Pinpoint the cell where the given text exists, returning its (x, y) midpoint coordinate. 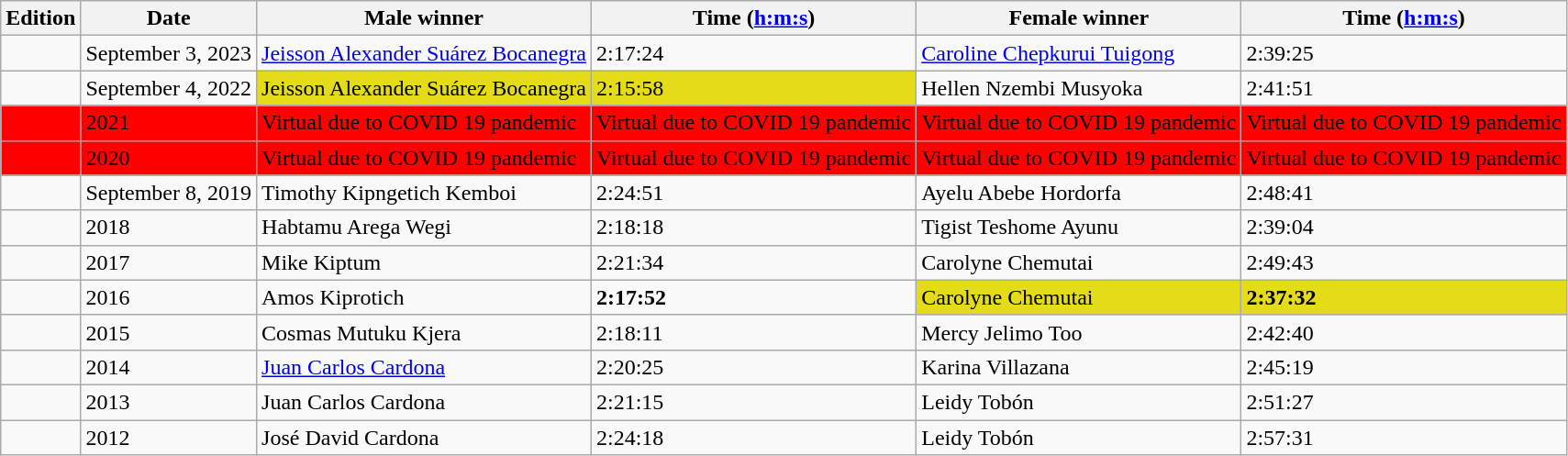
2:39:25 (1404, 53)
2013 (169, 402)
Hellen Nzembi Musyoka (1079, 88)
Amos Kiprotich (424, 297)
2:21:34 (753, 262)
2014 (169, 367)
Mercy Jelimo Too (1079, 332)
2:39:04 (1404, 228)
Tigist Teshome Ayunu (1079, 228)
2:24:51 (753, 193)
2:18:11 (753, 332)
José David Cardona (424, 438)
September 8, 2019 (169, 193)
2:17:52 (753, 297)
Cosmas Mutuku Kjera (424, 332)
2:18:18 (753, 228)
2:48:41 (1404, 193)
2:45:19 (1404, 367)
Caroline Chepkurui Tuigong (1079, 53)
Female winner (1079, 18)
2:17:24 (753, 53)
2:24:18 (753, 438)
2:20:25 (753, 367)
2:49:43 (1404, 262)
2017 (169, 262)
2:37:32 (1404, 297)
2:51:27 (1404, 402)
Mike Kiptum (424, 262)
2015 (169, 332)
September 3, 2023 (169, 53)
Edition (40, 18)
2:21:15 (753, 402)
2018 (169, 228)
Ayelu Abebe Hordorfa (1079, 193)
Habtamu Arega Wegi (424, 228)
September 4, 2022 (169, 88)
2:15:58 (753, 88)
Date (169, 18)
2:41:51 (1404, 88)
Karina Villazana (1079, 367)
2016 (169, 297)
Male winner (424, 18)
2012 (169, 438)
2020 (169, 158)
2021 (169, 123)
2:42:40 (1404, 332)
Timothy Kipngetich Kemboi (424, 193)
2:57:31 (1404, 438)
